Identify which cell holds the provided text, then report its (X, Y) central coordinate. 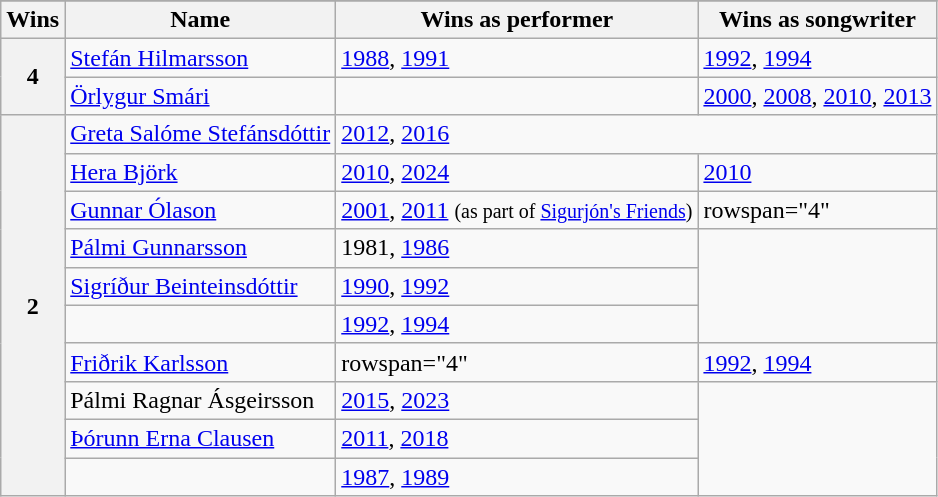
Gunnar Ólason (200, 210)
Þórunn Erna Clausen (200, 438)
2001, 2011 (as part of Sigurjón's Friends) (517, 210)
1990, 1992 (517, 286)
2010 (818, 172)
Pálmi Ragnar Ásgeirsson (200, 400)
1987, 1989 (517, 477)
Name (200, 20)
Wins (33, 20)
Pálmi Gunnarsson (200, 248)
Örlygur Smári (200, 96)
Wins as songwriter (818, 20)
Sigríður Beinteinsdóttir (200, 286)
2015, 2023 (517, 400)
2012, 2016 (636, 134)
4 (33, 77)
Hera Björk (200, 172)
Greta Salóme Stefánsdóttir (200, 134)
Wins as performer (517, 20)
1981, 1986 (517, 248)
2 (33, 306)
2011, 2018 (517, 438)
2010, 2024 (517, 172)
2000, 2008, 2010, 2013 (818, 96)
Stefán Hilmarsson (200, 58)
Friðrik Karlsson (200, 362)
1988, 1991 (517, 58)
